Identify which cell holds the provided text, then report its [x, y] central coordinate. 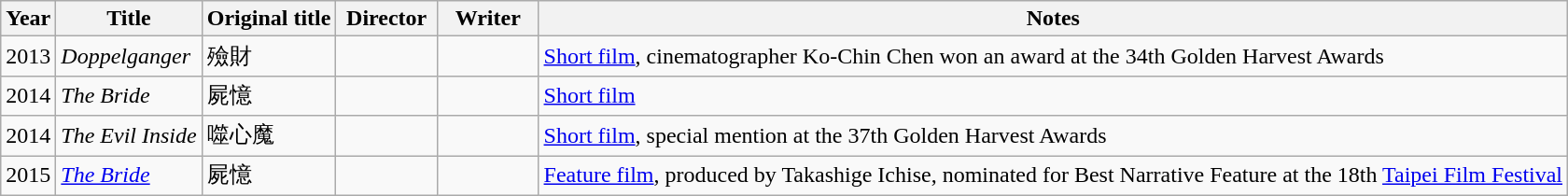
Feature film, produced by Takashige Ichise, nominated for Best Narrative Feature at the 18th Taipei Film Festival [1053, 175]
Year [28, 19]
Writer [487, 19]
Notes [1053, 19]
2015 [28, 175]
Doppelganger [129, 56]
殮財 [269, 56]
噬心魔 [269, 136]
Director [386, 19]
Original title [269, 19]
2013 [28, 56]
The Evil Inside [129, 136]
Short film, special mention at the 37th Golden Harvest Awards [1053, 136]
Short film, cinematographer Ko-Chin Chen won an award at the 34th Golden Harvest Awards [1053, 56]
Short film [1053, 95]
Title [129, 19]
